Provide the (x, y) coordinate of the cell's center where the given text is located.  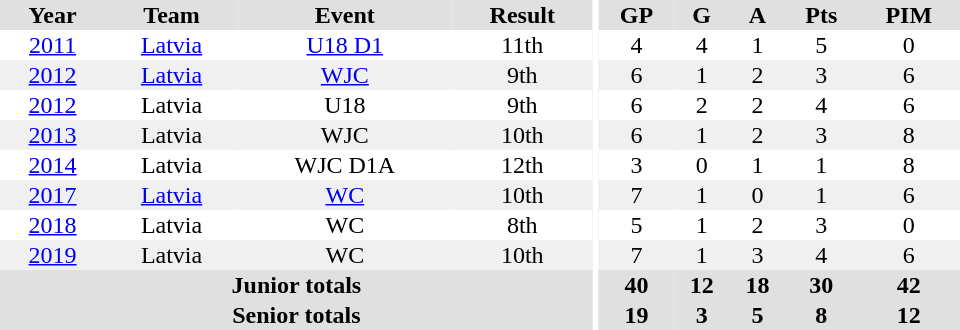
11th (522, 45)
U18 D1 (345, 45)
18 (758, 285)
2014 (52, 165)
30 (821, 285)
2017 (52, 195)
Junior totals (296, 285)
Pts (821, 15)
19 (636, 315)
Result (522, 15)
2013 (52, 135)
42 (908, 285)
A (758, 15)
WJC D1A (345, 165)
U18 (345, 105)
40 (636, 285)
Senior totals (296, 315)
G (702, 15)
Event (345, 15)
12th (522, 165)
2019 (52, 255)
Year (52, 15)
2018 (52, 225)
PIM (908, 15)
Team (172, 15)
GP (636, 15)
2011 (52, 45)
8th (522, 225)
